Pinpoint the cell where the given text exists, returning its (X, Y) midpoint coordinate. 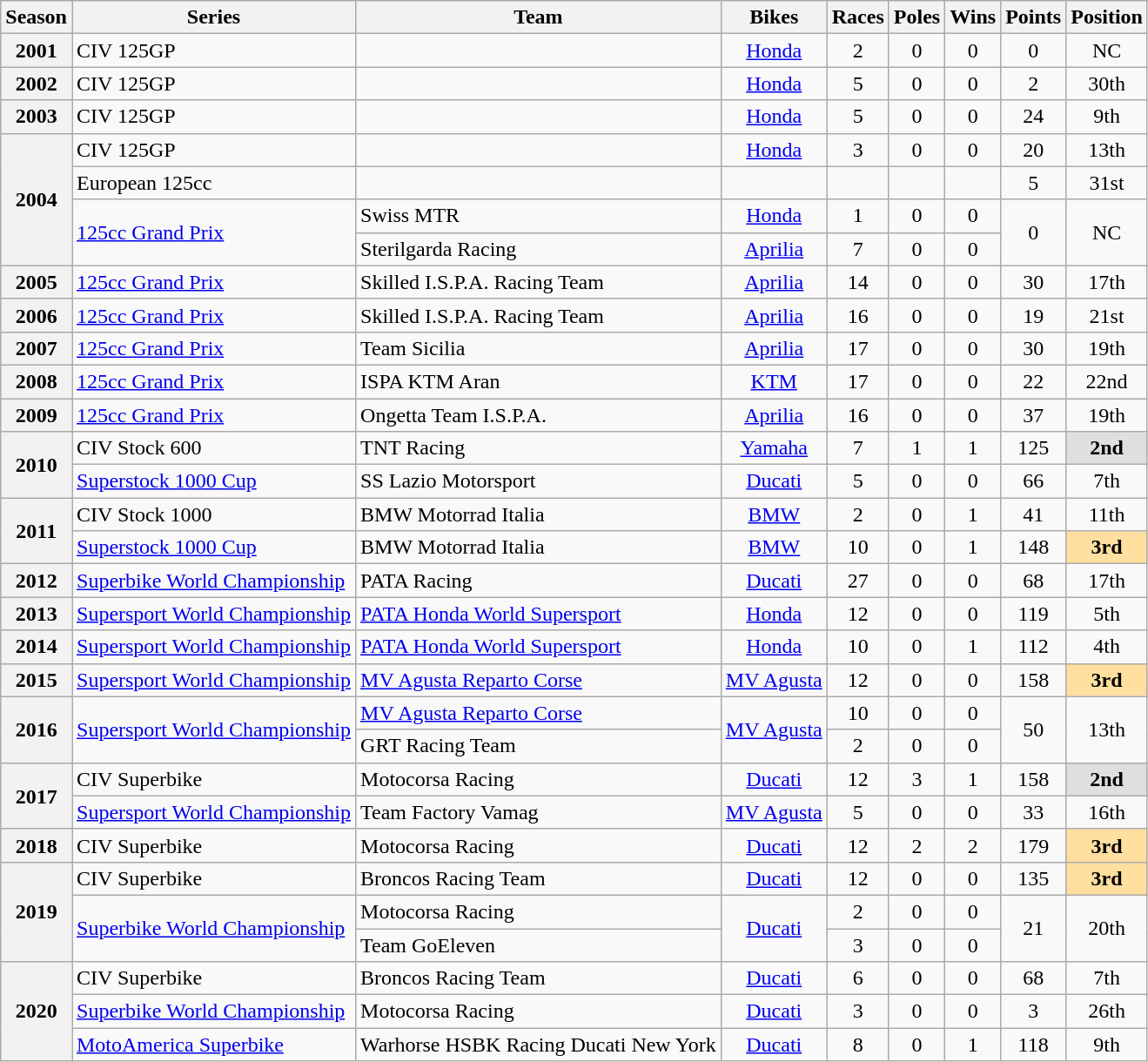
CIV Stock 1000 (213, 514)
European 125cc (213, 183)
GRT Racing Team (539, 746)
4th (1107, 647)
TNT Racing (539, 448)
Team Sicilia (539, 348)
179 (1034, 845)
2017 (37, 796)
26th (1107, 1012)
Yamaha (774, 448)
Sterilgarda Racing (539, 249)
20th (1107, 928)
2002 (37, 84)
Season (37, 17)
2005 (37, 282)
Swiss MTR (539, 216)
22nd (1107, 381)
PATA Racing (539, 581)
2015 (37, 680)
135 (1034, 878)
MotoAmerica Superbike (213, 1045)
27 (858, 581)
2020 (37, 1012)
2010 (37, 465)
ISPA KTM Aran (539, 381)
2013 (37, 614)
16th (1107, 812)
Races (858, 17)
2004 (37, 199)
31st (1107, 183)
Team (539, 17)
2003 (37, 117)
8 (858, 1045)
125 (1034, 448)
2016 (37, 729)
5th (1107, 614)
30th (1107, 84)
24 (1034, 117)
112 (1034, 647)
Ongetta Team I.S.P.A. (539, 415)
11th (1107, 514)
20 (1034, 150)
118 (1034, 1045)
2007 (37, 348)
14 (858, 282)
KTM (774, 381)
22 (1034, 381)
2019 (37, 911)
21st (1107, 315)
2014 (37, 647)
Team Factory Vamag (539, 812)
Wins (973, 17)
Poles (916, 17)
Series (213, 17)
37 (1034, 415)
2018 (37, 845)
2006 (37, 315)
41 (1034, 514)
6 (858, 978)
SS Lazio Motorsport (539, 481)
148 (1034, 548)
50 (1034, 729)
2012 (37, 581)
2008 (37, 381)
CIV Stock 600 (213, 448)
19 (1034, 315)
21 (1034, 928)
2011 (37, 531)
Team GoEleven (539, 944)
2001 (37, 50)
66 (1034, 481)
119 (1034, 614)
Position (1107, 17)
2009 (37, 415)
Warhorse HSBK Racing Ducati New York (539, 1045)
33 (1034, 812)
Points (1034, 17)
Bikes (774, 17)
